Capture the cell that displays the provided text and extract its (X, Y) central coordinate. 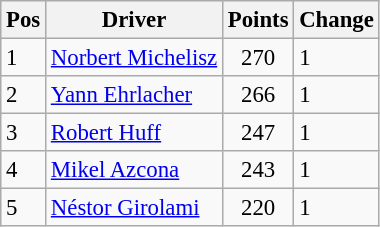
Change (336, 20)
Néstor Girolami (134, 208)
Pos (24, 20)
Mikel Azcona (134, 170)
247 (258, 133)
2 (24, 95)
3 (24, 133)
5 (24, 208)
220 (258, 208)
266 (258, 95)
Points (258, 20)
243 (258, 170)
Norbert Michelisz (134, 58)
Yann Ehrlacher (134, 95)
4 (24, 170)
Driver (134, 20)
270 (258, 58)
Robert Huff (134, 133)
